Scan for the cell matching the given text and deliver its [X, Y] coordinate at center. 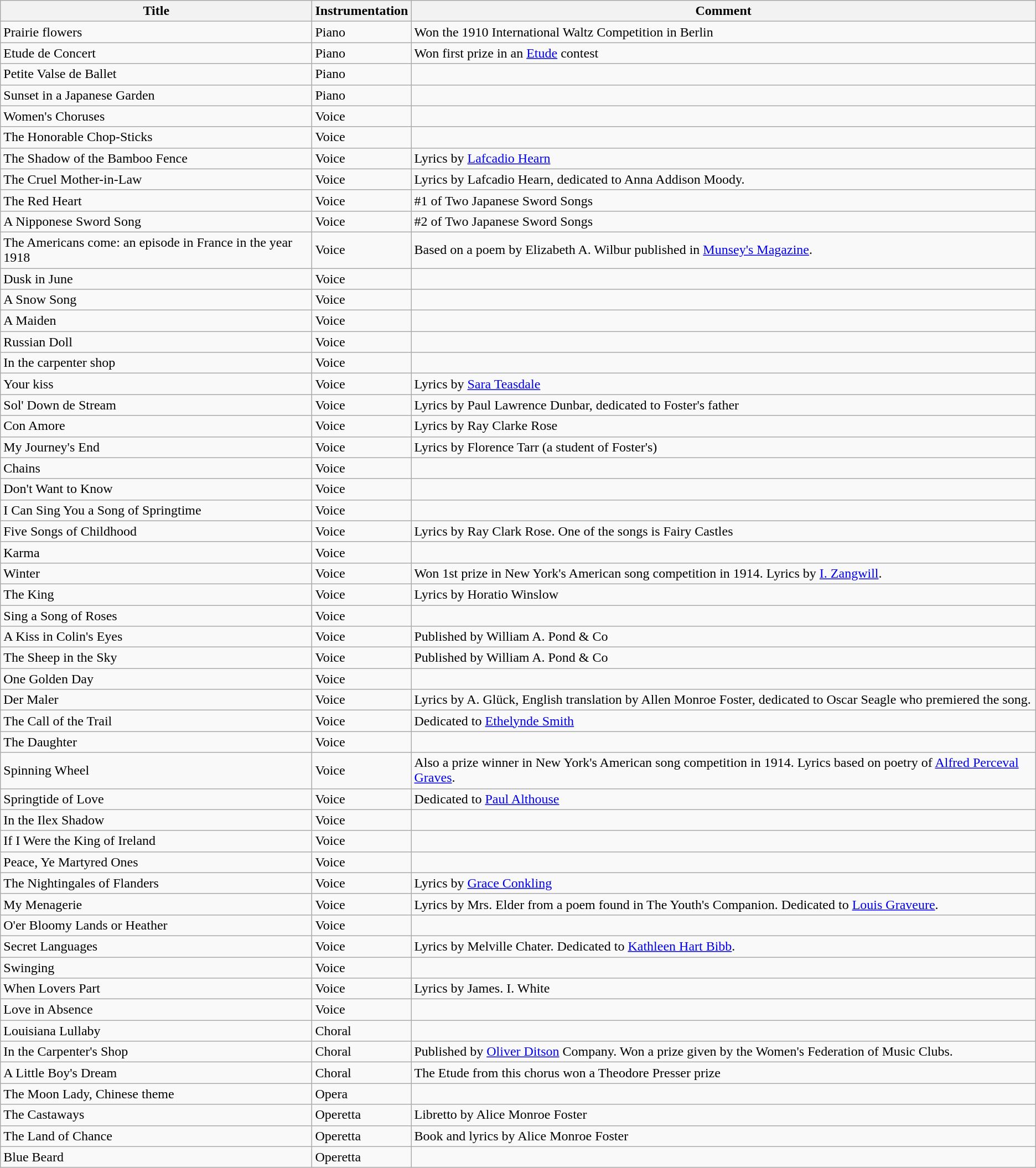
The Call of the Trail [156, 721]
The Honorable Chop-Sticks [156, 137]
Lyrics by Paul Lawrence Dunbar, dedicated to Foster's father [723, 405]
Lyrics by Melville Chater. Dedicated to Kathleen Hart Bibb. [723, 946]
Comment [723, 11]
Won the 1910 International Waltz Competition in Berlin [723, 32]
Lyrics by Grace Conkling [723, 883]
Lyrics by Lafcadio Hearn, dedicated to Anna Addison Moody. [723, 179]
A Little Boy's Dream [156, 1073]
Petite Valse de Ballet [156, 74]
A Snow Song [156, 300]
Lyrics by Sara Teasdale [723, 384]
Lyrics by James. I. White [723, 989]
My Journey's End [156, 447]
Sing a Song of Roses [156, 616]
Lyrics by Mrs. Elder from a poem found in The Youth's Companion. Dedicated to Louis Graveure. [723, 904]
The Land of Chance [156, 1136]
#1 of Two Japanese Sword Songs [723, 200]
Sol' Down de Stream [156, 405]
The Shadow of the Bamboo Fence [156, 158]
In the carpenter shop [156, 363]
A Kiss in Colin's Eyes [156, 637]
Dedicated to Ethelynde Smith [723, 721]
The Sheep in the Sky [156, 658]
Louisiana Lullaby [156, 1031]
Der Maler [156, 700]
Five Songs of Childhood [156, 531]
Won 1st prize in New York's American song competition in 1914. Lyrics by I. Zangwill. [723, 573]
Winter [156, 573]
Title [156, 11]
Lyrics by Ray Clark Rose. One of the songs is Fairy Castles [723, 531]
Based on a poem by Elizabeth A. Wilbur published in Munsey's Magazine. [723, 250]
Don't Want to Know [156, 489]
Karma [156, 552]
In the Carpenter's Shop [156, 1052]
The Daughter [156, 742]
Lyrics by Ray Clarke Rose [723, 426]
Peace, Ye Martyred Ones [156, 862]
My Menagerie [156, 904]
The King [156, 594]
When Lovers Part [156, 989]
Women's Choruses [156, 116]
A Maiden [156, 321]
Dusk in June [156, 278]
Published by Oliver Ditson Company. Won a prize given by the Women's Federation of Music Clubs. [723, 1052]
Lyrics by A. Glück, English translation by Allen Monroe Foster, dedicated to Oscar Seagle who premiered the song. [723, 700]
Opera [362, 1094]
Love in Absence [156, 1010]
A Nipponese Sword Song [156, 221]
Russian Doll [156, 342]
The Cruel Mother-in-Law [156, 179]
Chains [156, 468]
Book and lyrics by Alice Monroe Foster [723, 1136]
Etude de Concert [156, 53]
Libretto by Alice Monroe Foster [723, 1115]
The Castaways [156, 1115]
Won first prize in an Etude contest [723, 53]
O'er Bloomy Lands or Heather [156, 925]
Lyrics by Florence Tarr (a student of Foster's) [723, 447]
The Red Heart [156, 200]
Con Amore [156, 426]
The Nightingales of Flanders [156, 883]
Also a prize winner in New York's American song competition in 1914. Lyrics based on poetry of Alfred Perceval Graves. [723, 770]
Springtide of Love [156, 799]
The Etude from this chorus won a Theodore Presser prize [723, 1073]
Lyrics by Lafcadio Hearn [723, 158]
Your kiss [156, 384]
Lyrics by Horatio Winslow [723, 594]
One Golden Day [156, 679]
Secret Languages [156, 946]
Instrumentation [362, 11]
Blue Beard [156, 1157]
I Can Sing You a Song of Springtime [156, 510]
Spinning Wheel [156, 770]
Prairie flowers [156, 32]
If I Were the King of Ireland [156, 841]
Sunset in a Japanese Garden [156, 95]
The Moon Lady, Chinese theme [156, 1094]
In the Ilex Shadow [156, 820]
The Americans come: an episode in France in the year 1918 [156, 250]
#2 of Two Japanese Sword Songs [723, 221]
Swinging [156, 968]
Dedicated to Paul Althouse [723, 799]
